Detect which cell encompasses the target text, then output its [X, Y] center coordinate. 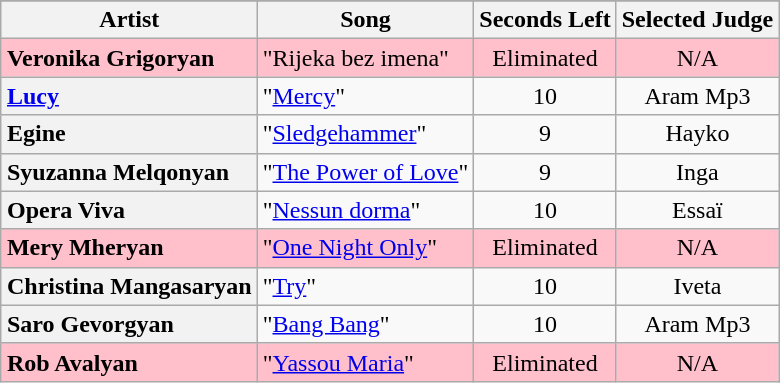
Syuzanna Melqonyan [129, 172]
Artist [129, 20]
Selected Judge [697, 20]
Essaï [697, 210]
Saro Gevorgyan [129, 324]
"Yassou Maria" [366, 362]
Hayko [697, 134]
Song [366, 20]
"One Night Only" [366, 248]
Mery Mheryan [129, 248]
Seconds Left [545, 20]
"Mercy" [366, 96]
"Bang Bang" [366, 324]
Rob Avalyan [129, 362]
Egine [129, 134]
"Nessun dorma" [366, 210]
Opera Viva [129, 210]
Inga [697, 172]
"Rijeka bez imena" [366, 58]
Christina Mangasaryan [129, 286]
"Try" [366, 286]
Iveta [697, 286]
Lucy [129, 96]
"Sledgehammer" [366, 134]
Veronika Grigoryan [129, 58]
"The Power of Love" [366, 172]
